Return the (X, Y) coordinate for the center point of the cell that contains the specified text.  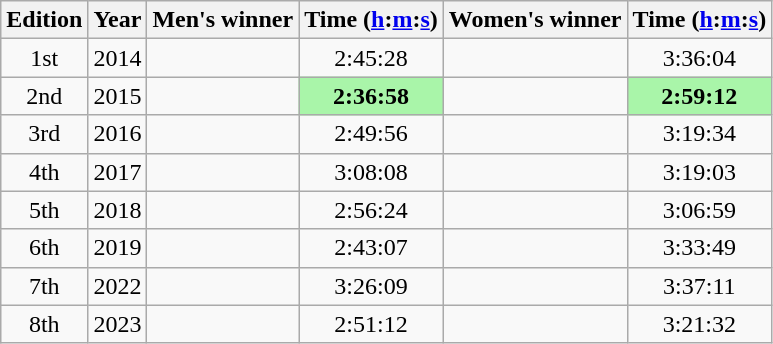
2nd (44, 96)
3:06:59 (700, 210)
5th (44, 210)
3:19:34 (700, 134)
2023 (118, 324)
2:56:24 (372, 210)
3:08:08 (372, 172)
2:43:07 (372, 248)
4th (44, 172)
2:45:28 (372, 58)
2:59:12 (700, 96)
3:33:49 (700, 248)
2:49:56 (372, 134)
2016 (118, 134)
6th (44, 248)
2014 (118, 58)
2:36:58 (372, 96)
Edition (44, 20)
Women's winner (535, 20)
7th (44, 286)
3:21:32 (700, 324)
2019 (118, 248)
1st (44, 58)
Year (118, 20)
2018 (118, 210)
2:51:12 (372, 324)
3:19:03 (700, 172)
8th (44, 324)
3:36:04 (700, 58)
3:26:09 (372, 286)
3rd (44, 134)
2017 (118, 172)
2022 (118, 286)
Men's winner (223, 20)
3:37:11 (700, 286)
2015 (118, 96)
